Return [X, Y] of the center of cell containing provided text 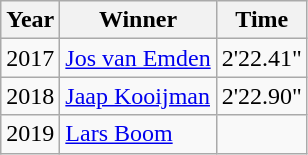
Jos van Emden [138, 58]
2017 [30, 58]
2'22.41" [262, 58]
Jaap Kooijman [138, 96]
2019 [30, 134]
2018 [30, 96]
Year [30, 20]
Time [262, 20]
2'22.90" [262, 96]
Winner [138, 20]
Lars Boom [138, 134]
